Locate the cell with the specified text and output its (x, y) center coordinate. 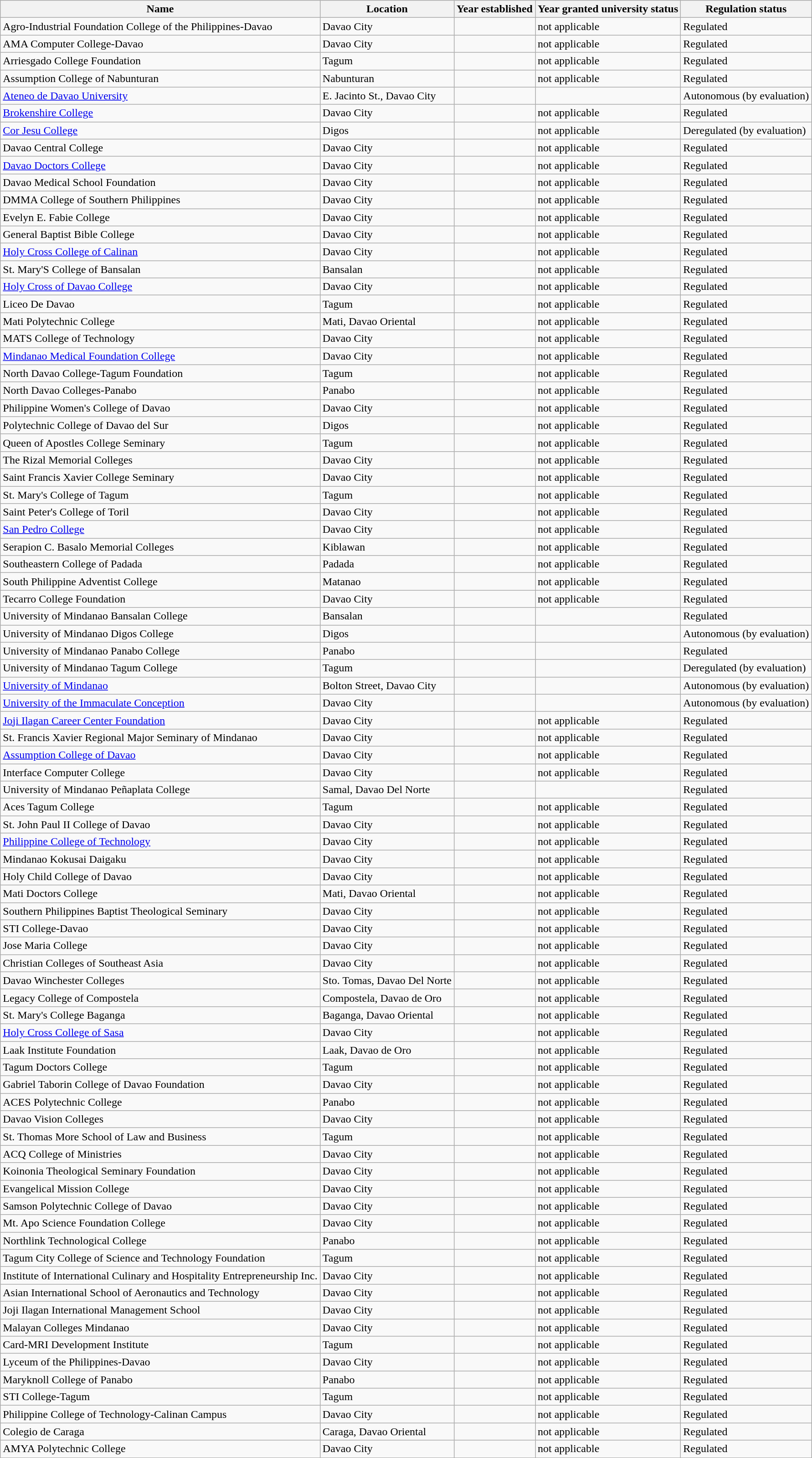
E. Jacinto St., Davao City (387, 96)
Matanao (387, 582)
Ateneo de Davao University (160, 96)
Laak Institute Foundation (160, 1050)
Queen of Apostles College Seminary (160, 443)
Saint Francis Xavier College Seminary (160, 477)
Asian International School of Aeronautics and Technology (160, 1293)
Davao Central College (160, 148)
The Rizal Memorial Colleges (160, 460)
Mindanao Medical Foundation College (160, 356)
Bolton Street, Davao City (387, 685)
Northlink Technological College (160, 1241)
University of the Immaculate Conception (160, 703)
Mt. Apo Science Foundation College (160, 1223)
Tagum City College of Science and Technology Foundation (160, 1258)
Interface Computer College (160, 773)
Joji Ilagan International Management School (160, 1310)
Davao Vision Colleges (160, 1119)
Joji Ilagan Career Center Foundation (160, 720)
Arriesgado College Foundation (160, 61)
Gabriel Taborin College of Davao Foundation (160, 1085)
Philippine Women's College of Davao (160, 408)
Holy Cross College of Sasa (160, 1032)
DMMA College of Southern Philippines (160, 200)
Institute of International Culinary and Hospitality Entrepreneurship Inc. (160, 1275)
Samson Polytechnic College of Davao (160, 1206)
STI College-Davao (160, 928)
Holy Cross College of Calinan (160, 252)
University of Mindanao Tagum College (160, 668)
Evangelical Mission College (160, 1189)
University of Mindanao Bansalan College (160, 616)
North Davao Colleges-Panabo (160, 391)
Agro-Industrial Foundation College of the Philippines-Davao (160, 26)
University of Mindanao Panabo College (160, 651)
North Davao College-Tagum Foundation (160, 373)
Name (160, 9)
Saint Peter's College of Toril (160, 512)
South Philippine Adventist College (160, 582)
ACQ College of Ministries (160, 1154)
AMYA Polytechnic College (160, 1449)
Aces Tagum College (160, 807)
Holy Child College of Davao (160, 876)
Mati Doctors College (160, 894)
Colegio de Caraga (160, 1432)
MATS College of Technology (160, 339)
Samal, Davao Del Norte (387, 790)
Mindanao Kokusai Daigaku (160, 859)
Sto. Tomas, Davao Del Norte (387, 980)
Liceo De Davao (160, 304)
Evelyn E. Fabie College (160, 217)
Legacy College of Compostela (160, 998)
Compostela, Davao de Oro (387, 998)
St. Mary'S College of Bansalan (160, 269)
Kiblawan (387, 547)
Tagum Doctors College (160, 1067)
Assumption College of Davao (160, 755)
STI College-Tagum (160, 1397)
Nabunturan (387, 78)
Christian Colleges of Southeast Asia (160, 963)
Davao Medical School Foundation (160, 182)
St. John Paul II College of Davao (160, 824)
Southeastern College of Padada (160, 564)
St. Mary's College Baganga (160, 1015)
Davao Doctors College (160, 165)
Baganga, Davao Oriental (387, 1015)
Malayan Colleges Mindanao (160, 1328)
Lyceum of the Philippines-Davao (160, 1362)
Maryknoll College of Panabo (160, 1380)
San Pedro College (160, 530)
Holy Cross of Davao College (160, 287)
Jose Maria College (160, 946)
University of Mindanao Digos College (160, 634)
Regulation status (746, 9)
Southern Philippines Baptist Theological Seminary (160, 911)
Cor Jesu College (160, 130)
St. Thomas More School of Law and Business (160, 1137)
St. Mary's College of Tagum (160, 495)
Davao Winchester Colleges (160, 980)
AMA Computer College-Davao (160, 44)
Assumption College of Nabunturan (160, 78)
University of Mindanao Peñaplata College (160, 790)
Brokenshire College (160, 113)
Philippine College of Technology-Calinan Campus (160, 1414)
Laak, Davao de Oro (387, 1050)
Philippine College of Technology (160, 842)
Location (387, 9)
Koinonia Theological Seminary Foundation (160, 1171)
Tecarro College Foundation (160, 599)
Caraga, Davao Oriental (387, 1432)
Padada (387, 564)
Serapion C. Basalo Memorial Colleges (160, 547)
St. Francis Xavier Regional Major Seminary of Mindanao (160, 737)
General Baptist Bible College (160, 235)
University of Mindanao (160, 685)
Polytechnic College of Davao del Sur (160, 425)
ACES Polytechnic College (160, 1102)
Year established (495, 9)
Year granted university status (608, 9)
Mati Polytechnic College (160, 321)
Card-MRI Development Institute (160, 1345)
